For the text-containing cell, return its midpoint in (x, y) coordinate format. 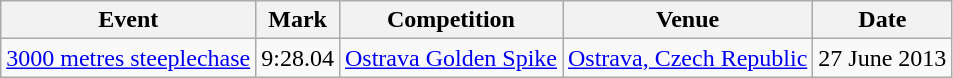
9:28.04 (298, 58)
Event (128, 20)
Ostrava Golden Spike (450, 58)
Venue (687, 20)
27 June 2013 (882, 58)
Competition (450, 20)
3000 metres steeplechase (128, 58)
Date (882, 20)
Mark (298, 20)
Ostrava, Czech Republic (687, 58)
